Identify which cell holds the provided text, then report its [X, Y] central coordinate. 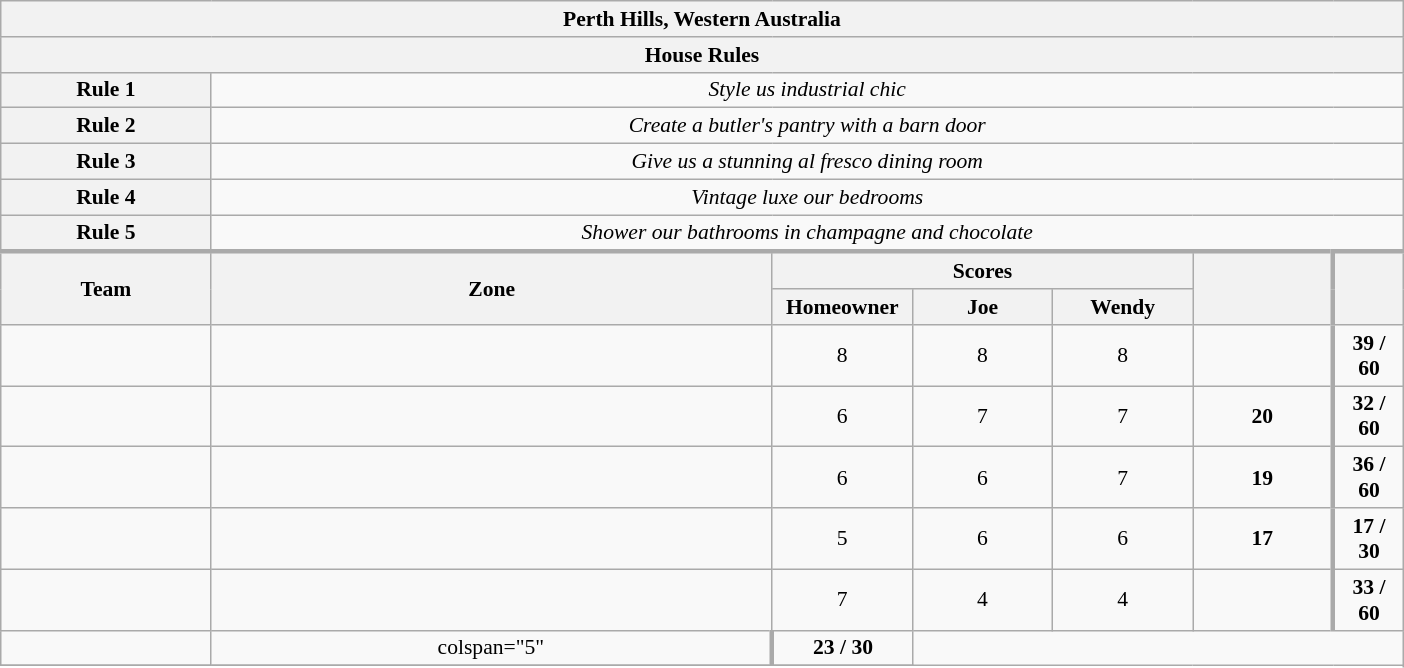
Team [106, 288]
36 / 60 [1368, 478]
19 [1263, 478]
23 / 30 [842, 648]
5 [842, 538]
Rule 5 [106, 234]
17 / 30 [1368, 538]
20 [1263, 416]
Scores [982, 270]
Perth Hills, Western Australia [702, 19]
Zone [492, 288]
Give us a stunning al fresco dining room [807, 162]
colspan="5" [492, 648]
Shower our bathrooms in champagne and chocolate [807, 234]
39 / 60 [1368, 356]
Create a butler's pantry with a barn door [807, 126]
Rule 1 [106, 90]
Rule 3 [106, 162]
Vintage luxe our bedrooms [807, 197]
Joe [982, 307]
Homeowner [842, 307]
17 [1263, 538]
Rule 2 [106, 126]
Wendy [1123, 307]
33 / 60 [1368, 600]
Style us industrial chic [807, 90]
House Rules [702, 55]
32 / 60 [1368, 416]
Rule 4 [106, 197]
